From the cell containing the given text, extract its center point as [x, y] coordinate. 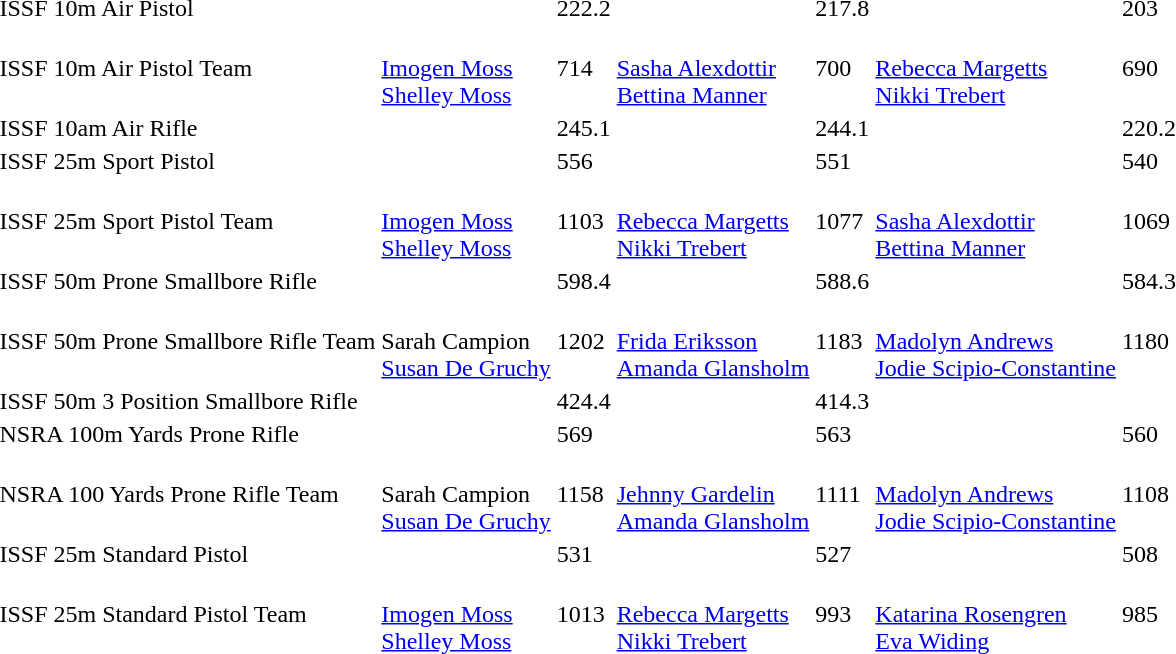
714 [584, 68]
551 [842, 161]
414.3 [842, 401]
Frida ErikssonAmanda Glansholm [713, 341]
1183 [842, 341]
700 [842, 68]
1103 [584, 221]
588.6 [842, 281]
1111 [842, 494]
556 [584, 161]
527 [842, 554]
1202 [584, 341]
569 [584, 434]
531 [584, 554]
244.1 [842, 128]
424.4 [584, 401]
Jehnny GardelinAmanda Glansholm [713, 494]
563 [842, 434]
598.4 [584, 281]
1077 [842, 221]
245.1 [584, 128]
1158 [584, 494]
